Find where the given text appears and provide that cell's center as [X, Y] coordinate. 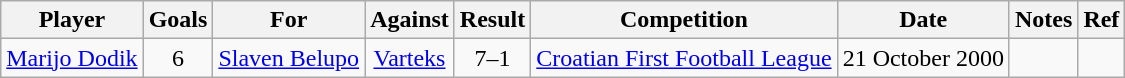
6 [178, 58]
Competition [684, 20]
Against [410, 20]
Slaven Belupo [289, 58]
Result [492, 20]
For [289, 20]
Ref [1102, 20]
Varteks [410, 58]
21 October 2000 [923, 58]
Croatian First Football League [684, 58]
Date [923, 20]
Marijo Dodik [72, 58]
Notes [1043, 20]
7–1 [492, 58]
Goals [178, 20]
Player [72, 20]
